Search for the cell housing the specified text and yield its [x, y] center coordinate. 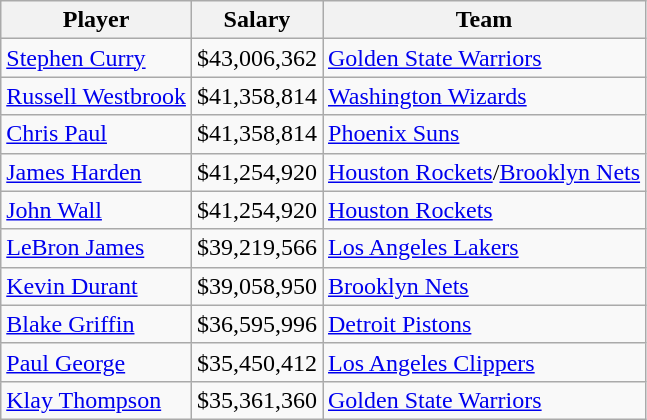
Houston Rockets/Brooklyn Nets [484, 172]
Brooklyn Nets [484, 286]
Phoenix Suns [484, 134]
Paul George [96, 362]
$39,219,566 [256, 248]
Team [484, 20]
John Wall [96, 210]
Stephen Curry [96, 58]
Player [96, 20]
Russell Westbrook [96, 96]
Washington Wizards [484, 96]
Los Angeles Clippers [484, 362]
$36,595,996 [256, 324]
James Harden [96, 172]
Chris Paul [96, 134]
$43,006,362 [256, 58]
Houston Rockets [484, 210]
Klay Thompson [96, 400]
LeBron James [96, 248]
$35,450,412 [256, 362]
Blake Griffin [96, 324]
$39,058,950 [256, 286]
Detroit Pistons [484, 324]
Salary [256, 20]
Kevin Durant [96, 286]
$35,361,360 [256, 400]
Los Angeles Lakers [484, 248]
